Identify which cell holds the provided text, then report its [X, Y] central coordinate. 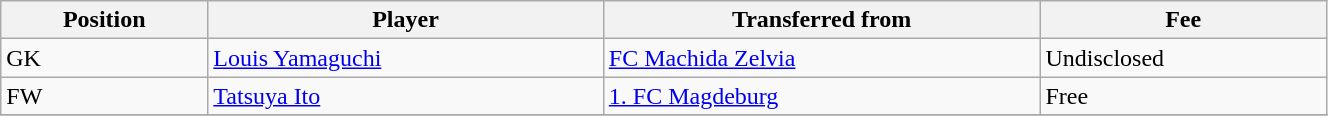
Fee [1184, 20]
1. FC Magdeburg [822, 96]
Tatsuya Ito [406, 96]
Louis Yamaguchi [406, 58]
Transferred from [822, 20]
Position [104, 20]
GK [104, 58]
Undisclosed [1184, 58]
FC Machida Zelvia [822, 58]
Free [1184, 96]
FW [104, 96]
Player [406, 20]
